Capture the cell that displays the provided text and extract its (X, Y) central coordinate. 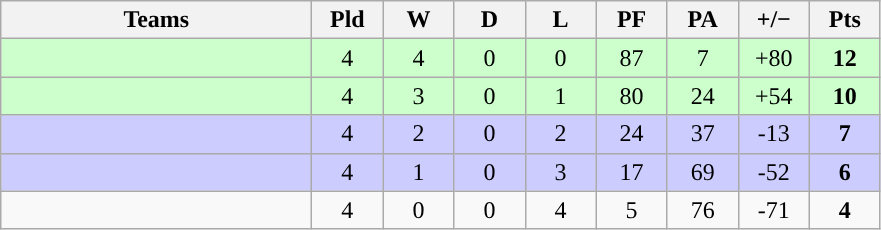
-13 (774, 134)
87 (632, 58)
PF (632, 20)
D (490, 20)
10 (844, 96)
+80 (774, 58)
+54 (774, 96)
-52 (774, 172)
Teams (156, 20)
PA (702, 20)
L (560, 20)
6 (844, 172)
W (418, 20)
Pld (348, 20)
Pts (844, 20)
5 (632, 210)
+/− (774, 20)
17 (632, 172)
80 (632, 96)
12 (844, 58)
69 (702, 172)
-71 (774, 210)
37 (702, 134)
76 (702, 210)
